Extract the (x, y) coordinate from the center of the cell holding the provided text.  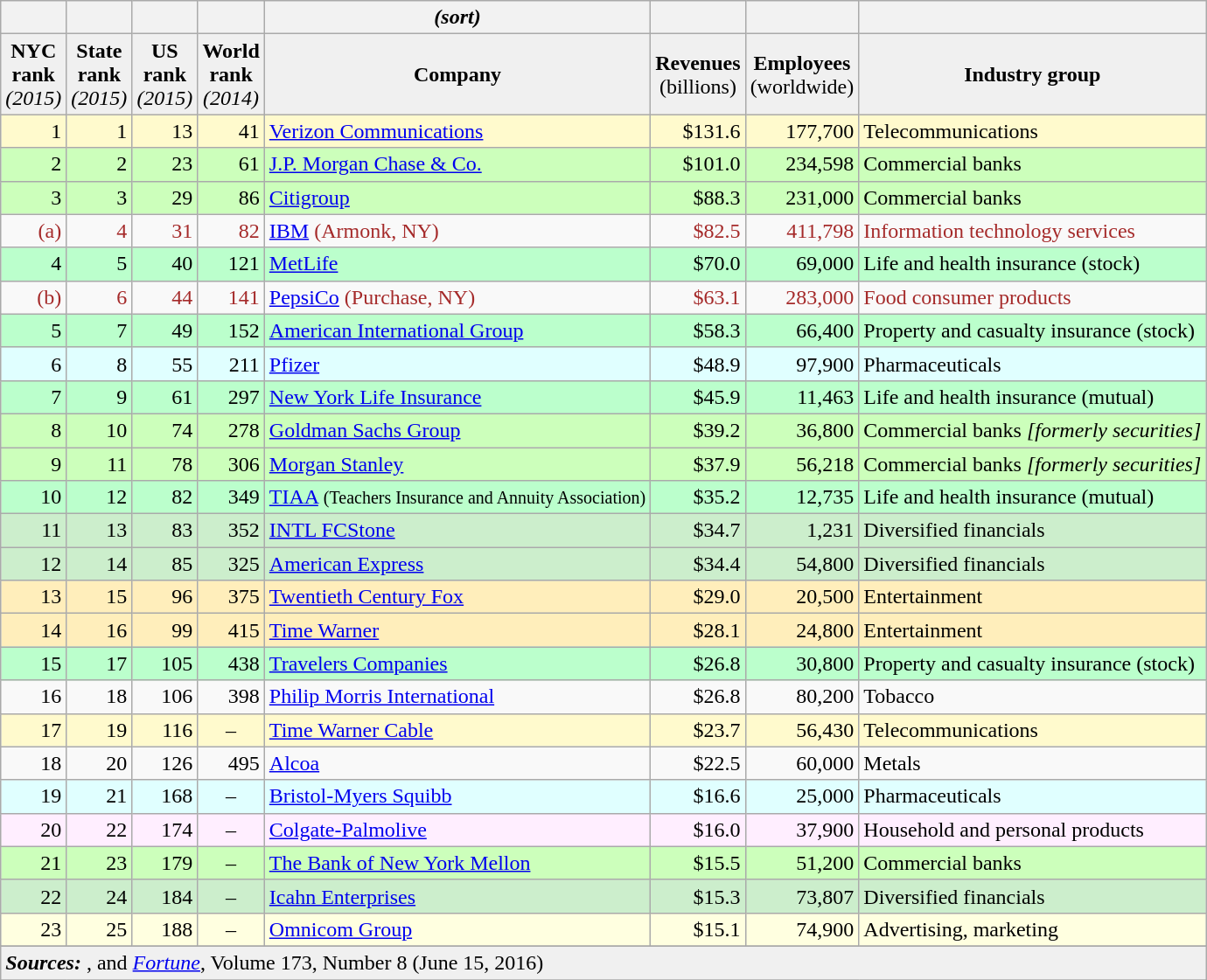
Industry group (1032, 74)
Advertising, marketing (1032, 929)
36,800 (802, 430)
Life and health insurance (stock) (1032, 264)
$45.9 (698, 397)
$70.0 (698, 264)
Omnicom Group (457, 929)
179 (164, 863)
Revenues (billions) (698, 74)
74 (164, 430)
$37.9 (698, 464)
168 (164, 796)
(a) (33, 231)
234,598 (802, 164)
66,400 (802, 330)
Morgan Stanley (457, 464)
49 (164, 330)
INTL FCStone (457, 531)
Food consumer products (1032, 297)
73,807 (802, 896)
$34.7 (698, 531)
495 (231, 763)
$22.5 (698, 763)
$15.3 (698, 896)
Time Warner (457, 630)
$131.6 (698, 131)
Employees (worldwide) (802, 74)
105 (164, 664)
$48.9 (698, 364)
99 (164, 630)
$82.5 (698, 231)
Goldman Sachs Group (457, 430)
83 (164, 531)
231,000 (802, 198)
283,000 (802, 297)
$16.6 (698, 796)
World rank(2014) (231, 74)
MetLife (457, 264)
349 (231, 497)
37,900 (802, 830)
Metals (1032, 763)
31 (164, 231)
297 (231, 397)
116 (164, 730)
$101.0 (698, 164)
80,200 (802, 697)
78 (164, 464)
278 (231, 430)
25,000 (802, 796)
152 (231, 330)
US rank(2015) (164, 74)
12,735 (802, 497)
86 (231, 198)
Household and personal products (1032, 830)
44 (164, 297)
25 (100, 929)
1,231 (802, 531)
Time Warner Cable (457, 730)
306 (231, 464)
74,900 (802, 929)
54,800 (802, 564)
Bristol-Myers Squibb (457, 796)
97,900 (802, 364)
411,798 (802, 231)
IBM (Armonk, NY) (457, 231)
30,800 (802, 664)
55 (164, 364)
$88.3 (698, 198)
325 (231, 564)
41 (231, 131)
40 (164, 264)
$15.5 (698, 863)
$29.0 (698, 597)
141 (231, 297)
American International Group (457, 330)
415 (231, 630)
Verizon Communications (457, 131)
PepsiCo (Purchase, NY) (457, 297)
106 (164, 697)
Alcoa (457, 763)
J.P. Morgan Chase & Co. (457, 164)
$23.7 (698, 730)
Icahn Enterprises (457, 896)
11,463 (802, 397)
60,000 (802, 763)
85 (164, 564)
24 (100, 896)
352 (231, 531)
126 (164, 763)
56,430 (802, 730)
Colgate-Palmolive (457, 830)
Twentieth Century Fox (457, 597)
177,700 (802, 131)
Citigroup (457, 198)
NYC rank(2015) (33, 74)
State rank(2015) (100, 74)
(b) (33, 297)
Travelers Companies (457, 664)
438 (231, 664)
$63.1 (698, 297)
188 (164, 929)
174 (164, 830)
New York Life Insurance (457, 397)
375 (231, 597)
Pfizer (457, 364)
$58.3 (698, 330)
29 (164, 198)
$35.2 (698, 497)
$34.4 (698, 564)
Information technology services (1032, 231)
24,800 (802, 630)
American Express (457, 564)
$39.2 (698, 430)
Sources: , and Fortune, Volume 173, Number 8 (June 15, 2016) (603, 963)
(sort) (457, 17)
20,500 (802, 597)
Company (457, 74)
The Bank of New York Mellon (457, 863)
211 (231, 364)
398 (231, 697)
$16.0 (698, 830)
$28.1 (698, 630)
184 (164, 896)
TIAA (Teachers Insurance and Annuity Association) (457, 497)
51,200 (802, 863)
121 (231, 264)
69,000 (802, 264)
Tobacco (1032, 697)
Philip Morris International (457, 697)
96 (164, 597)
56,218 (802, 464)
$15.1 (698, 929)
